Capture the cell that displays the provided text and extract its [x, y] central coordinate. 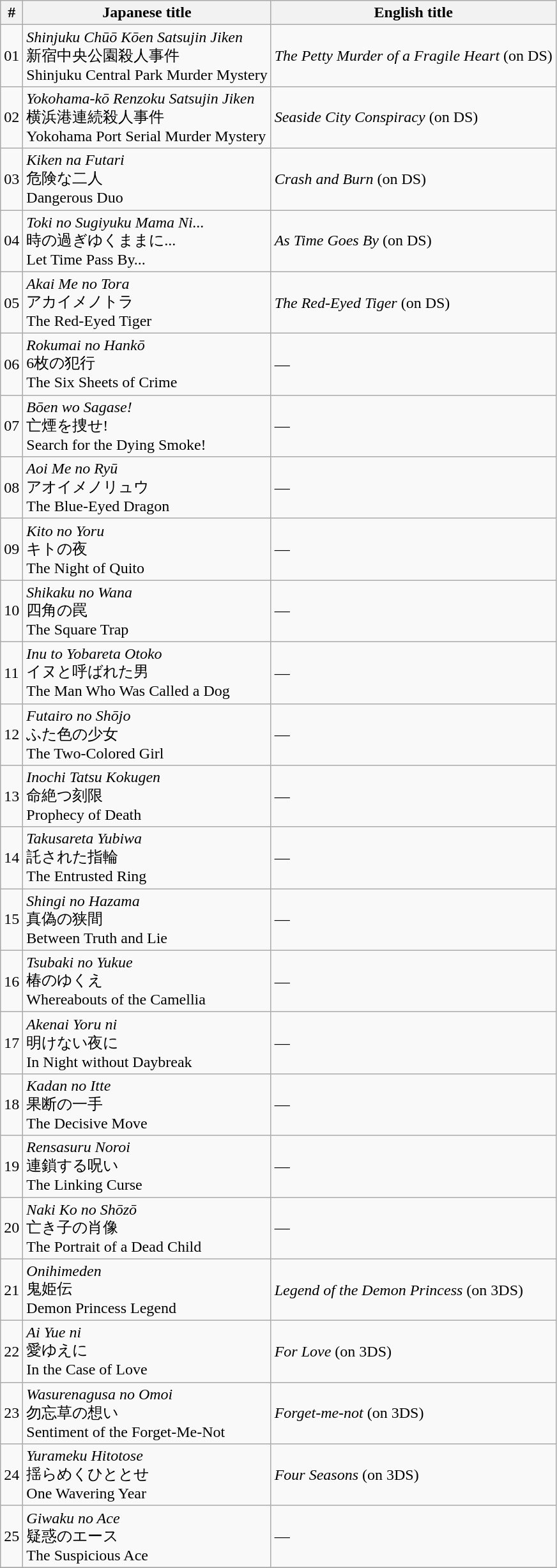
22 [11, 1352]
Inochi Tatsu Kokugen命絶つ刻限Prophecy of Death [147, 796]
15 [11, 920]
Bōen wo Sagase!亡煙を捜せ!Search for the Dying Smoke! [147, 426]
16 [11, 981]
Ai Yue ni愛ゆえにIn the Case of Love [147, 1352]
# [11, 13]
21 [11, 1289]
Aoi Me no RyūアオイメノリュウThe Blue-Eyed Dragon [147, 488]
01 [11, 56]
18 [11, 1104]
Yurameku Hitotose揺らめくひととせOne Wavering Year [147, 1475]
06 [11, 364]
Akenai Yoru ni明けない夜にIn Night without Daybreak [147, 1043]
04 [11, 240]
Toki no Sugiyuku Mama Ni...時の過ぎゆくままに...Let Time Pass By... [147, 240]
17 [11, 1043]
Giwaku no Ace疑惑のエースThe Suspicious Ace [147, 1536]
Forget-me-not (on 3DS) [413, 1413]
11 [11, 672]
10 [11, 611]
The Red-Eyed Tiger (on DS) [413, 303]
The Petty Murder of a Fragile Heart (on DS) [413, 56]
Akai Me no ToraアカイメノトラThe Red-Eyed Tiger [147, 303]
Shinjuku Chūō Kōen Satsujin Jiken新宿中央公園殺人事件Shinjuku Central Park Murder Mystery [147, 56]
23 [11, 1413]
Yokohama-kō Renzoku Satsujin Jiken横浜港連続殺人事件Yokohama Port Serial Murder Mystery [147, 118]
02 [11, 118]
Onihimeden鬼姫伝Demon Princess Legend [147, 1289]
Kadan no Itte果断の一手The Decisive Move [147, 1104]
12 [11, 735]
English title [413, 13]
19 [11, 1167]
As Time Goes By (on DS) [413, 240]
Tsubaki no Yukue椿のゆくえWhereabouts of the Camellia [147, 981]
03 [11, 179]
25 [11, 1536]
Japanese title [147, 13]
Rensasuru Noroi連鎖する呪いThe Linking Curse [147, 1167]
Four Seasons (on 3DS) [413, 1475]
Crash and Burn (on DS) [413, 179]
08 [11, 488]
Shikaku no Wana四角の罠The Square Trap [147, 611]
05 [11, 303]
Legend of the Demon Princess (on 3DS) [413, 1289]
Futairo no Shōjoふた色の少女The Two-Colored Girl [147, 735]
Inu to Yobareta Otokoイヌと呼ばれた男The Man Who Was Called a Dog [147, 672]
Kito no Yoruキトの夜The Night of Quito [147, 550]
07 [11, 426]
Rokumai no Hankō6枚の犯行The Six Sheets of Crime [147, 364]
Wasurenagusa no Omoi勿忘草の想いSentiment of the Forget-Me-Not [147, 1413]
Seaside City Conspiracy (on DS) [413, 118]
Takusareta Yubiwa託された指輪The Entrusted Ring [147, 857]
Naki Ko no Shōzō亡き子の肖像The Portrait of a Dead Child [147, 1228]
13 [11, 796]
20 [11, 1228]
14 [11, 857]
Shingi no Hazama真偽の狭間Between Truth and Lie [147, 920]
24 [11, 1475]
For Love (on 3DS) [413, 1352]
Kiken na Futari危険な二人Dangerous Duo [147, 179]
09 [11, 550]
